From the cell containing the given text, extract its center point as [X, Y] coordinate. 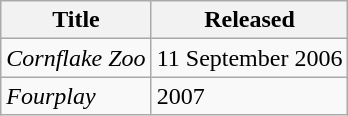
11 September 2006 [250, 58]
Released [250, 20]
Fourplay [76, 96]
2007 [250, 96]
Title [76, 20]
Cornflake Zoo [76, 58]
